Provide the [x, y] coordinate of the cell's center where the given text is located.  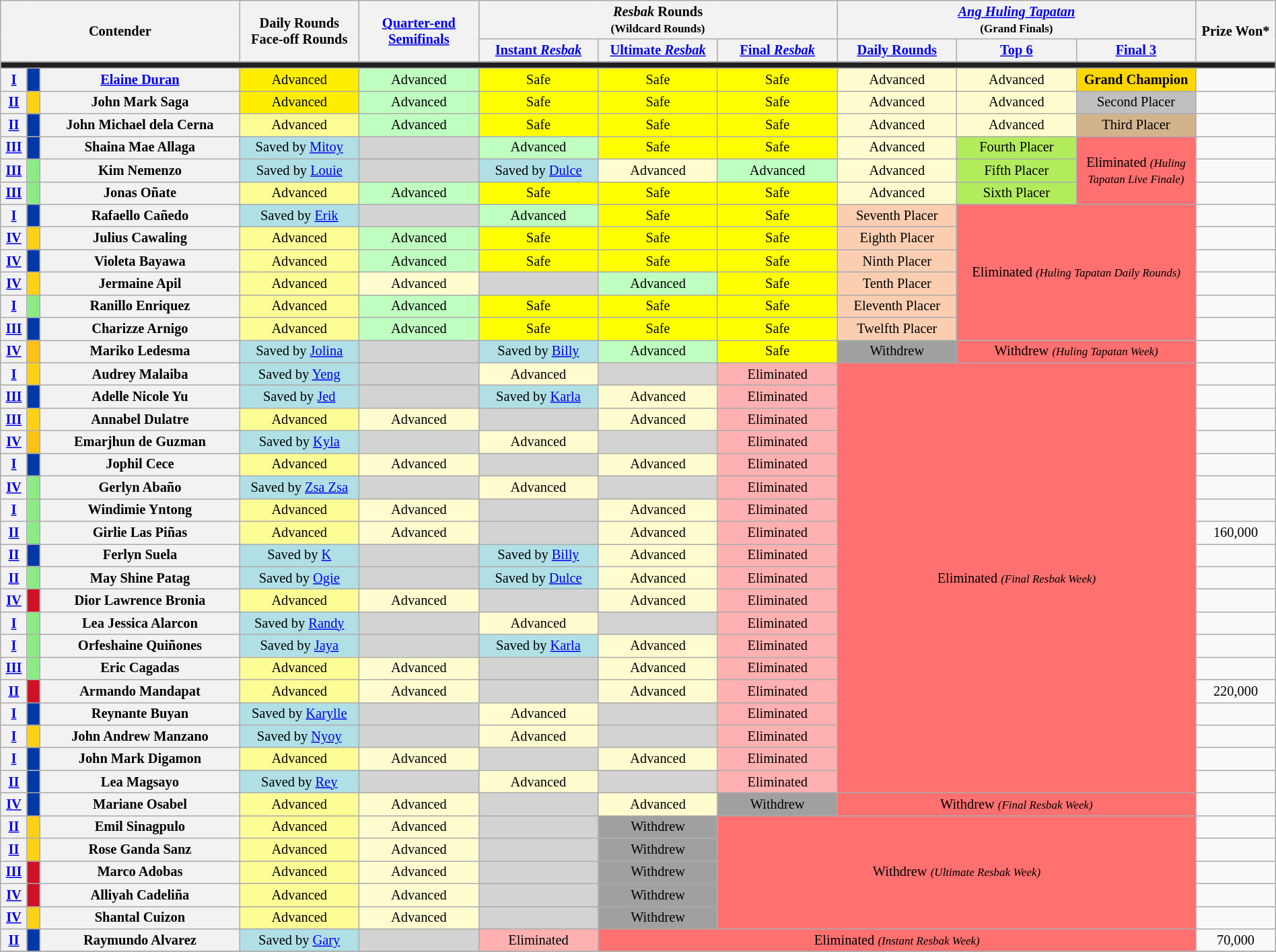
Jophil Cece [140, 464]
Saved by Jolina [299, 351]
Resbak Rounds(Wildcard Rounds) [658, 20]
220,000 [1236, 691]
Saved by Karylle [299, 714]
Withdrew (Ultimate Resbak Week) [956, 872]
Lea Magsayo [140, 782]
Final 3 [1136, 50]
Daily Rounds [897, 50]
Grand Champion [1136, 79]
Windimie Yntong [140, 510]
Audrey Malaiba [140, 374]
Ferlyn Suela [140, 555]
Shantal Cuizon [140, 918]
Rose Ganda Sanz [140, 850]
Girlie Las Piñas [140, 532]
Orfeshaine Quiñones [140, 646]
Jonas Oñate [140, 193]
Saved by Zsa Zsa [299, 487]
Seventh Placer [897, 215]
Top 6 [1017, 50]
Julius Cawaling [140, 238]
Saved by K [299, 555]
Eliminated (Huling Tapatan Daily Rounds) [1077, 272]
Armando Mandapat [140, 691]
Mariko Ledesma [140, 351]
Withdrew (Final Resbak Week) [1016, 804]
Kim Nemenzo [140, 170]
Alliyah Cadeliña [140, 895]
Mariane Osabel [140, 804]
Ranillo Enriquez [140, 306]
Shaina Mae Allaga [140, 147]
Emil Sinagpulo [140, 827]
Ninth Placer [897, 261]
John Mark Digamon [140, 759]
John Michael dela Cerna [140, 125]
Dior Lawrence Bronia [140, 600]
Raymundo Alvarez [140, 940]
Quarter-end Semifinals [419, 31]
Saved by Yeng [299, 374]
Saved by Louie [299, 170]
Violeta Bayawa [140, 261]
Sixth Placer [1017, 193]
Rafaello Cañedo [140, 215]
Charizze Arnigo [140, 329]
Annabel Dulatre [140, 419]
Prize Won* [1236, 31]
Saved by Kyla [299, 442]
Eliminated (Final Resbak Week) [1016, 577]
Jermaine Apil [140, 283]
Saved by Jaya [299, 646]
Reynante Buyan [140, 714]
Tenth Placer [897, 283]
Eliminated (Instant Resbak Week) [897, 940]
Elaine Duran [140, 79]
Ultimate Resbak [658, 50]
Saved by Randy [299, 623]
Saved by Erik [299, 215]
Third Placer [1136, 125]
Eric Cagadas [140, 668]
Fourth Placer [1017, 147]
Lea Jessica Alarcon [140, 623]
Eleventh Placer [897, 306]
Saved by Mitoy [299, 147]
Withdrew (Huling Tapatan Week) [1077, 351]
Saved by Rey [299, 782]
Saved by Ogie [299, 578]
70,000 [1236, 940]
160,000 [1236, 532]
Contender [120, 31]
John Mark Saga [140, 102]
Eighth Placer [897, 238]
Ang Huling Tapatan(Grand Finals) [1016, 20]
Marco Adobas [140, 872]
Adelle Nicole Yu [140, 396]
Eliminated (Huling Tapatan Live Finale) [1136, 170]
May Shine Patag [140, 578]
Final Resbak [777, 50]
John Andrew Manzano [140, 736]
Saved by Jed [299, 396]
Saved by Gary [299, 940]
Saved by Nyoy [299, 736]
Second Placer [1136, 102]
Daily RoundsFace-off Rounds [299, 31]
Twelfth Placer [897, 329]
Fifth Placer [1017, 170]
Instant Resbak [538, 50]
Gerlyn Abaño [140, 487]
Emarjhun de Guzman [140, 442]
